Return [x, y] of the center of cell containing provided text 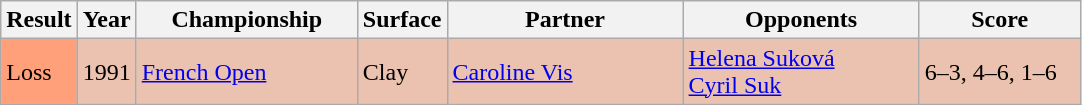
6–3, 4–6, 1–6 [1000, 72]
Year [106, 20]
Championship [246, 20]
Surface [402, 20]
1991 [106, 72]
Result [39, 20]
Loss [39, 72]
Clay [402, 72]
Partner [565, 20]
Caroline Vis [565, 72]
French Open [246, 72]
Opponents [801, 20]
Helena Suková Cyril Suk [801, 72]
Score [1000, 20]
